Detect which cell encompasses the target text, then output its [X, Y] center coordinate. 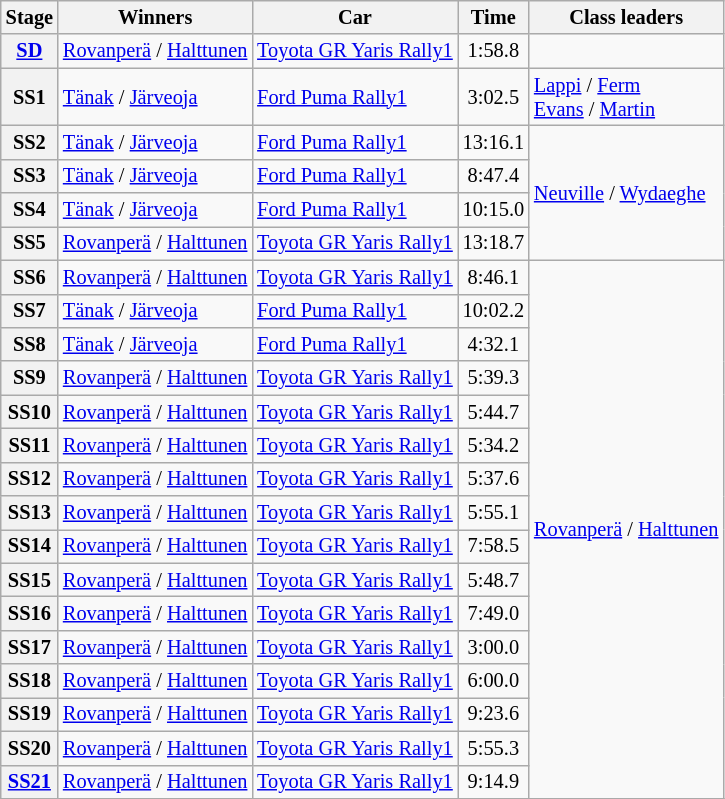
5:34.2 [494, 445]
SS6 [30, 277]
Class leaders [626, 17]
SS18 [30, 681]
Time [494, 17]
Stage [30, 17]
9:14.9 [494, 782]
SS19 [30, 714]
SS21 [30, 782]
5:55.3 [494, 748]
Lappi / FermEvans / Martin [626, 97]
SS12 [30, 479]
Neuville / Wydaeghe [626, 192]
3:00.0 [494, 647]
5:39.3 [494, 378]
SS9 [30, 378]
6:00.0 [494, 681]
SS1 [30, 97]
SS16 [30, 613]
SS8 [30, 344]
SS20 [30, 748]
9:23.6 [494, 714]
5:44.7 [494, 412]
SS17 [30, 647]
SS7 [30, 311]
7:49.0 [494, 613]
SS14 [30, 546]
SS2 [30, 142]
8:47.4 [494, 176]
13:16.1 [494, 142]
SD [30, 51]
SS3 [30, 176]
SS4 [30, 210]
5:55.1 [494, 513]
SS11 [30, 445]
4:32.1 [494, 344]
SS15 [30, 580]
Car [354, 17]
13:18.7 [494, 243]
SS13 [30, 513]
7:58.5 [494, 546]
5:48.7 [494, 580]
SS10 [30, 412]
8:46.1 [494, 277]
Winners [155, 17]
1:58.8 [494, 51]
10:02.2 [494, 311]
SS5 [30, 243]
5:37.6 [494, 479]
3:02.5 [494, 97]
10:15.0 [494, 210]
